Determine the (X, Y) coordinate at the center of the cell enclosing the given text.  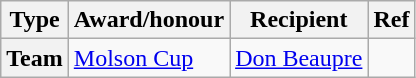
Ref (392, 20)
Type (35, 20)
Recipient (299, 20)
Molson Cup (148, 58)
Don Beaupre (299, 58)
Team (35, 58)
Award/honour (148, 20)
